Return the [x, y] coordinate for the center point of the cell that contains the specified text.  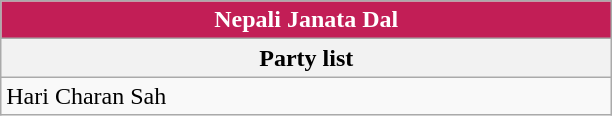
Party list [306, 58]
Nepali Janata Dal [306, 20]
Hari Charan Sah [306, 96]
